Extract the [x, y] coordinate from the center of the cell holding the provided text.  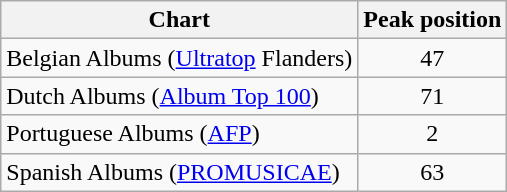
Peak position [432, 20]
Portuguese Albums (AFP) [180, 134]
Spanish Albums (PROMUSICAE) [180, 172]
Belgian Albums (Ultratop Flanders) [180, 58]
47 [432, 58]
71 [432, 96]
Dutch Albums (Album Top 100) [180, 96]
Chart [180, 20]
63 [432, 172]
2 [432, 134]
